Output the (X, Y) coordinate of the center of the cell containing the given text.  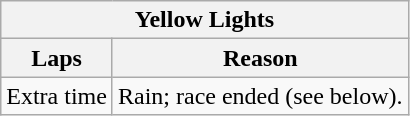
Reason (260, 58)
Extra time (57, 96)
Rain; race ended (see below). (260, 96)
Yellow Lights (204, 20)
Laps (57, 58)
